Locate the cell with the specified text and output its (X, Y) center coordinate. 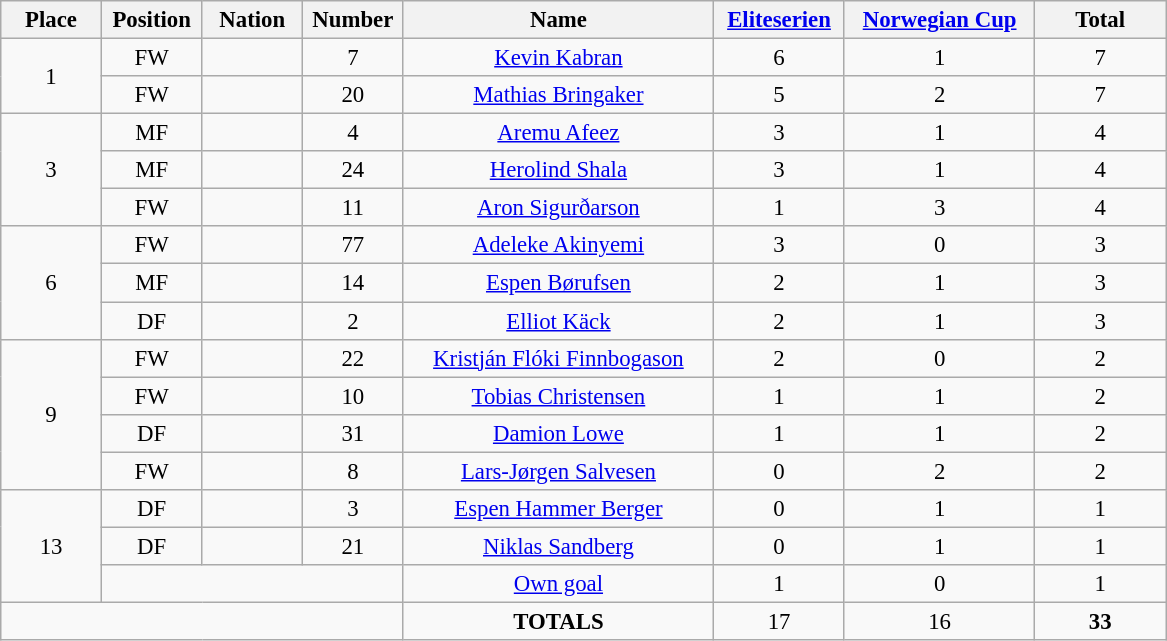
Nation (252, 20)
Aron Sigurðarson (558, 208)
Mathias Bringaker (558, 95)
Eliteserien (780, 20)
Kevin Kabran (558, 58)
Place (52, 20)
Lars-Jørgen Salvesen (558, 471)
77 (354, 245)
8 (354, 471)
Number (354, 20)
33 (1100, 621)
13 (52, 546)
Niklas Sandberg (558, 546)
Name (558, 20)
24 (354, 170)
5 (780, 95)
16 (940, 621)
21 (354, 546)
Damion Lowe (558, 433)
22 (354, 358)
Tobias Christensen (558, 396)
Espen Børufsen (558, 283)
20 (354, 95)
Norwegian Cup (940, 20)
Own goal (558, 584)
Herolind Shala (558, 170)
TOTALS (558, 621)
14 (354, 283)
Position (152, 20)
Espen Hammer Berger (558, 509)
Kristján Flóki Finnbogason (558, 358)
10 (354, 396)
Adeleke Akinyemi (558, 245)
9 (52, 414)
17 (780, 621)
11 (354, 208)
Aremu Afeez (558, 133)
Total (1100, 20)
Elliot Käck (558, 321)
31 (354, 433)
